Extract the [x, y] coordinate from the center of the cell holding the provided text.  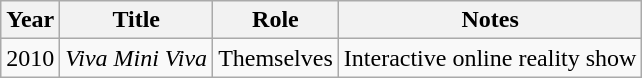
2010 [30, 58]
Notes [490, 20]
Interactive online reality show [490, 58]
Role [276, 20]
Title [136, 20]
Year [30, 20]
Themselves [276, 58]
Viva Mini Viva [136, 58]
